Search for the cell housing the specified text and yield its (X, Y) center coordinate. 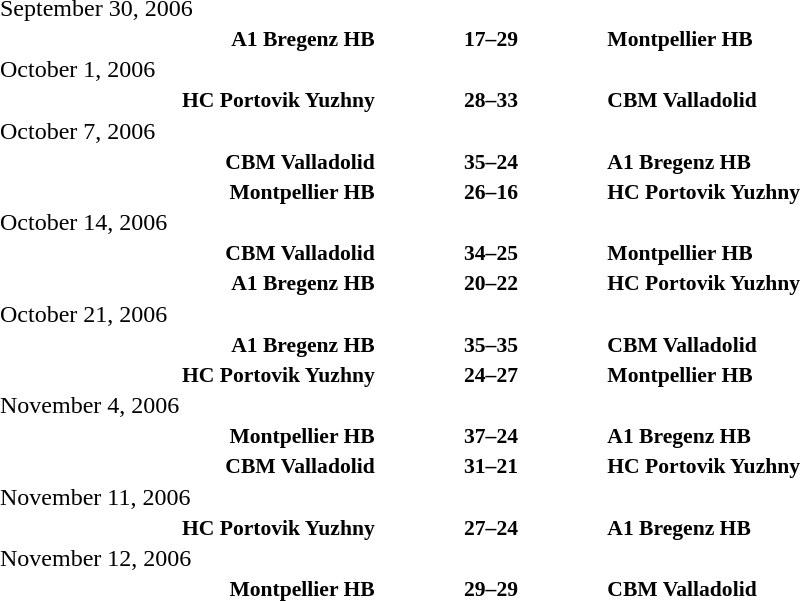
35–24 (492, 162)
31–21 (492, 466)
27–24 (492, 528)
34–25 (492, 253)
26–16 (492, 192)
24–27 (492, 374)
17–29 (492, 38)
37–24 (492, 436)
20–22 (492, 283)
35–35 (492, 344)
28–33 (492, 100)
